Capture the cell that displays the provided text and extract its (x, y) central coordinate. 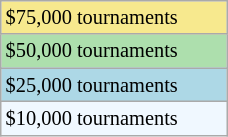
$50,000 tournaments (114, 51)
$75,000 tournaments (114, 17)
$25,000 tournaments (114, 85)
$10,000 tournaments (114, 118)
